Capture the cell that displays the provided text and extract its [X, Y] central coordinate. 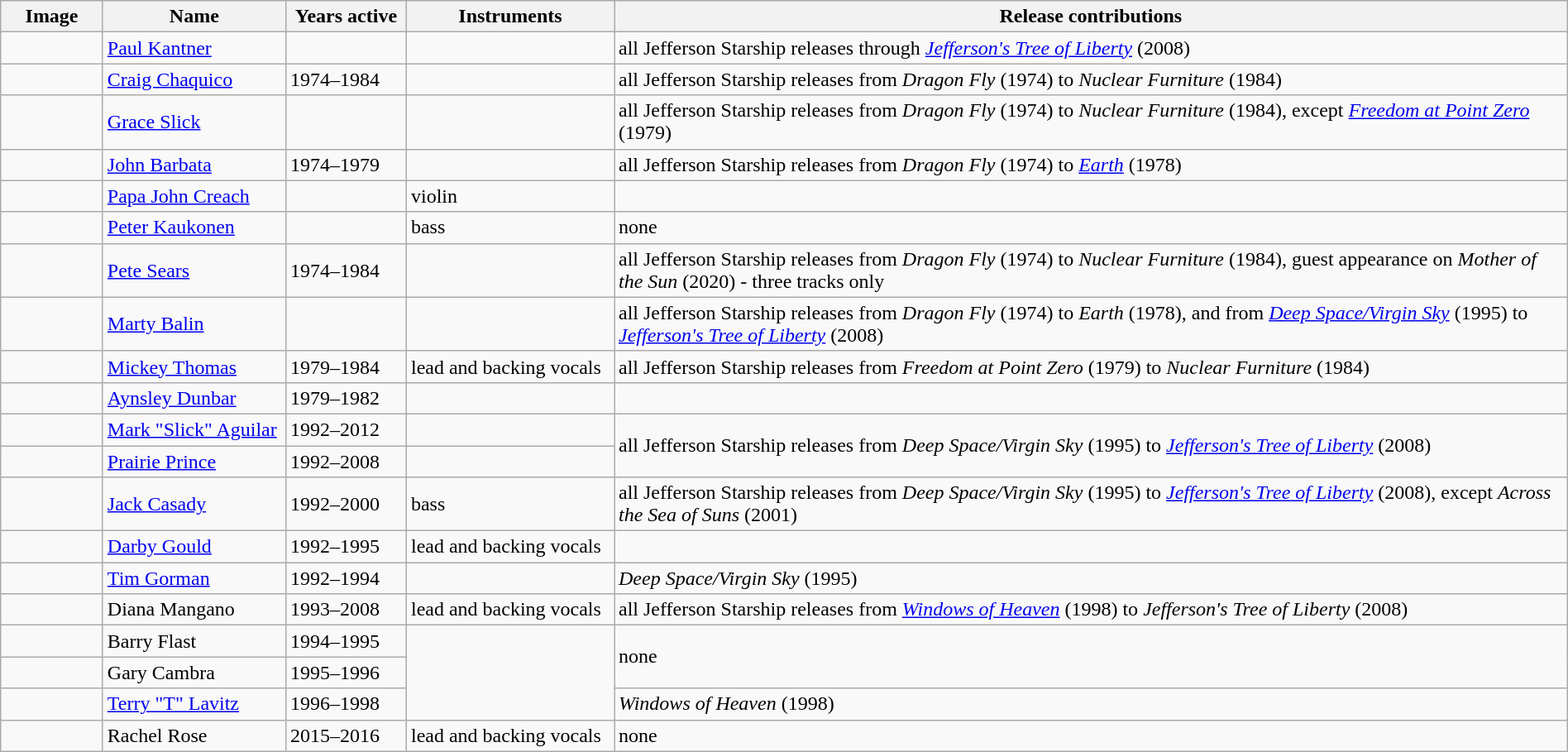
Darby Gould [194, 547]
all Jefferson Starship releases from Windows of Heaven (1998) to Jefferson's Tree of Liberty (2008) [1090, 610]
Deep Space/Virgin Sky (1995) [1090, 578]
Release contributions [1090, 17]
Craig Chaquico [194, 79]
1992–1994 [346, 578]
all Jefferson Starship releases from Dragon Fly (1974) to Nuclear Furniture (1984), guest appearance on Mother of the Sun (2020) - three tracks only [1090, 270]
Grace Slick [194, 122]
all Jefferson Starship releases from Dragon Fly (1974) to Nuclear Furniture (1984), except Freedom at Point Zero (1979) [1090, 122]
Marty Balin [194, 324]
1996–1998 [346, 704]
violin [509, 196]
Tim Gorman [194, 578]
Windows of Heaven (1998) [1090, 704]
all Jefferson Starship releases from Deep Space/Virgin Sky (1995) to Jefferson's Tree of Liberty (2008) [1090, 445]
all Jefferson Starship releases from Deep Space/Virgin Sky (1995) to Jefferson's Tree of Liberty (2008), except Across the Sea of Suns (2001) [1090, 505]
1979–1984 [346, 366]
Jack Casady [194, 505]
1979–1982 [346, 398]
2015–2016 [346, 735]
1992–2008 [346, 461]
Paul Kantner [194, 48]
all Jefferson Starship releases from Dragon Fly (1974) to Nuclear Furniture (1984) [1090, 79]
Aynsley Dunbar [194, 398]
Name [194, 17]
Terry "T" Lavitz [194, 704]
Prairie Prince [194, 461]
Instruments [509, 17]
Barry Flast [194, 641]
Years active [346, 17]
all Jefferson Starship releases from Dragon Fly (1974) to Earth (1978), and from Deep Space/Virgin Sky (1995) to Jefferson's Tree of Liberty (2008) [1090, 324]
John Barbata [194, 165]
1995–1996 [346, 673]
Peter Kaukonen [194, 228]
all Jefferson Starship releases through Jefferson's Tree of Liberty (2008) [1090, 48]
Pete Sears [194, 270]
all Jefferson Starship releases from Dragon Fly (1974) to Earth (1978) [1090, 165]
1993–2008 [346, 610]
Papa John Creach [194, 196]
Rachel Rose [194, 735]
1994–1995 [346, 641]
Image [52, 17]
1992–2012 [346, 429]
Diana Mangano [194, 610]
Mark "Slick" Aguilar [194, 429]
1992–1995 [346, 547]
1974–1979 [346, 165]
all Jefferson Starship releases from Freedom at Point Zero (1979) to Nuclear Furniture (1984) [1090, 366]
Mickey Thomas [194, 366]
Gary Cambra [194, 673]
1992–2000 [346, 505]
